From the cell containing the given text, extract its center point as [X, Y] coordinate. 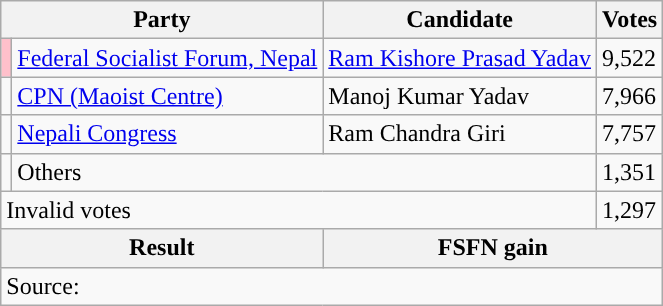
Manoj Kumar Yadav [460, 96]
Result [162, 248]
Ram Chandra Giri [460, 134]
1,351 [630, 172]
Federal Socialist Forum, Nepal [168, 58]
Votes [630, 20]
7,757 [630, 134]
Party [162, 20]
Invalid votes [299, 210]
9,522 [630, 58]
Others [304, 172]
Nepali Congress [168, 134]
CPN (Maoist Centre) [168, 96]
FSFN gain [493, 248]
Source: [332, 286]
1,297 [630, 210]
7,966 [630, 96]
Ram Kishore Prasad Yadav [460, 58]
Candidate [460, 20]
